Search for the cell housing the specified text and yield its (x, y) center coordinate. 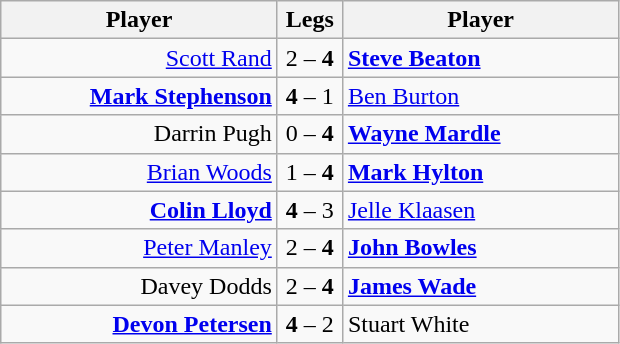
Jelle Klaasen (480, 210)
4 – 3 (310, 210)
Steve Beaton (480, 58)
Peter Manley (140, 248)
Devon Petersen (140, 324)
Wayne Mardle (480, 134)
Mark Hylton (480, 172)
Legs (310, 20)
Davey Dodds (140, 286)
Scott Rand (140, 58)
Colin Lloyd (140, 210)
4 – 2 (310, 324)
Darrin Pugh (140, 134)
4 – 1 (310, 96)
0 – 4 (310, 134)
James Wade (480, 286)
Ben Burton (480, 96)
1 – 4 (310, 172)
Stuart White (480, 324)
Mark Stephenson (140, 96)
John Bowles (480, 248)
Brian Woods (140, 172)
